From the cell containing the given text, extract its center point as (X, Y) coordinate. 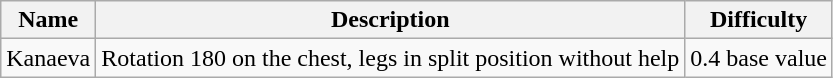
Name (48, 20)
Kanaeva (48, 58)
Difficulty (759, 20)
0.4 base value (759, 58)
Description (390, 20)
Rotation 180 on the chest, legs in split position without help (390, 58)
